Detect which cell encompasses the target text, then output its [X, Y] center coordinate. 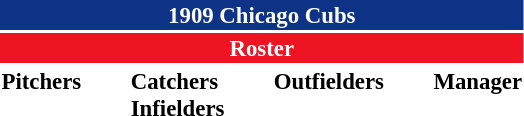
Roster [262, 48]
1909 Chicago Cubs [262, 15]
